Locate the cell with the specified text and output its [x, y] center coordinate. 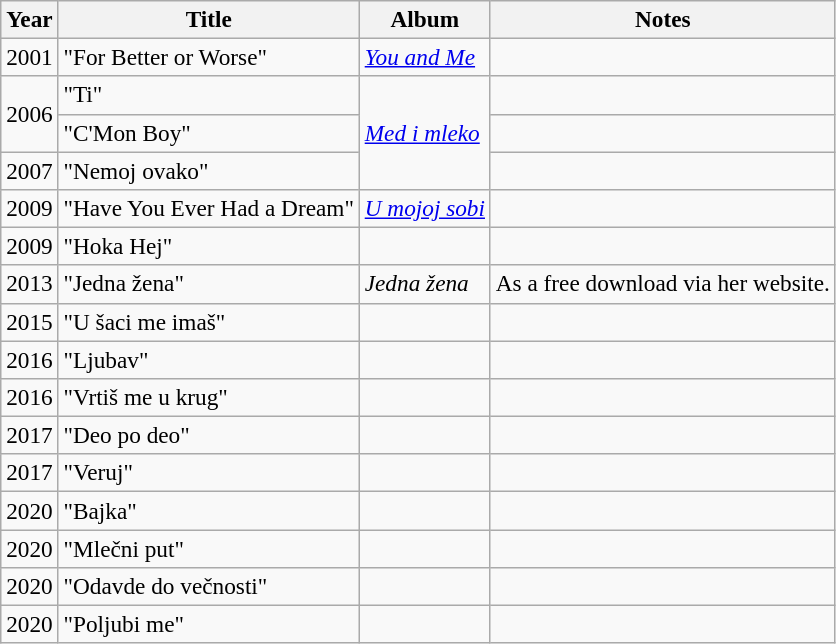
"Bajka" [208, 510]
"Poljubi me" [208, 624]
As a free download via her website. [662, 284]
Title [208, 19]
Notes [662, 19]
"Hoka Hej" [208, 246]
"Vrtiš me u krug" [208, 397]
2015 [30, 322]
Album [424, 19]
"Odavde do večnosti" [208, 586]
"For Better or Worse" [208, 57]
2006 [30, 114]
Jedna žena [424, 284]
"Deo po deo" [208, 435]
"Nemoj ovako" [208, 170]
2007 [30, 170]
2001 [30, 57]
"Ti" [208, 95]
"Veruj" [208, 473]
You and Me [424, 57]
Year [30, 19]
"C'Mon Boy" [208, 133]
"Ljubav" [208, 359]
"Have You Ever Had a Dream" [208, 208]
"Jedna žena" [208, 284]
Med i mleko [424, 132]
U mojoj sobi [424, 208]
"U šaci me imaš" [208, 322]
2013 [30, 284]
"Mlečni put" [208, 548]
